Return the [X, Y] coordinate for the center point of the cell that contains the specified text.  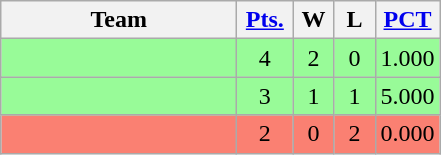
PCT [408, 20]
W [314, 20]
3 [265, 96]
0.000 [408, 134]
Pts. [265, 20]
4 [265, 58]
Team [119, 20]
1.000 [408, 58]
L [354, 20]
5.000 [408, 96]
